Search for the cell housing the specified text and yield its (X, Y) center coordinate. 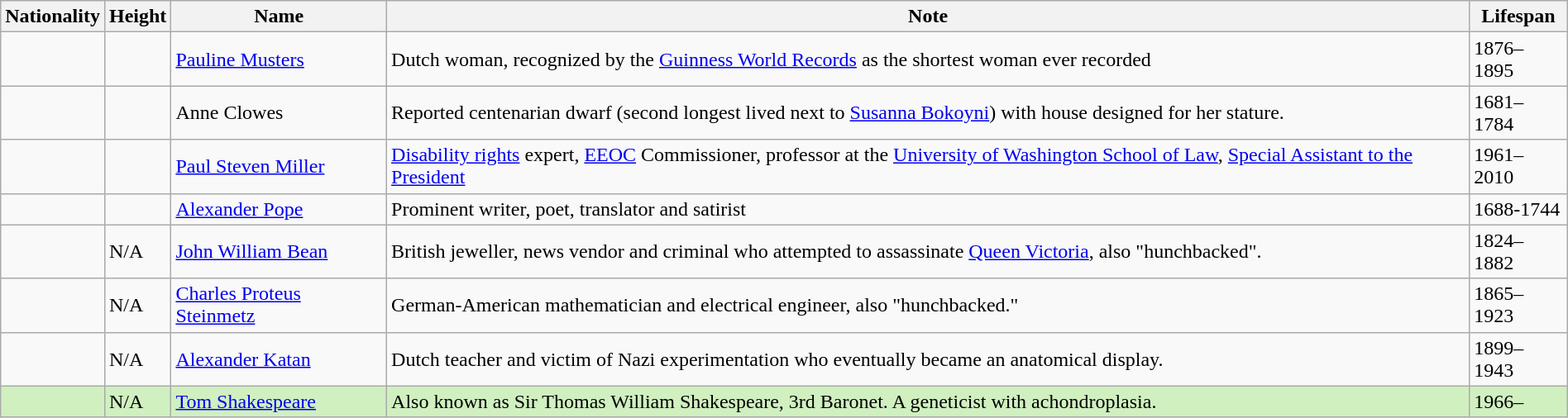
Disability rights expert, EEOC Commissioner, professor at the University of Washington School of Law, Special Assistant to the President (928, 167)
Alexander Pope (280, 209)
1824–1882 (1518, 251)
John William Bean (280, 251)
Reported centenarian dwarf (second longest lived next to Susanna Bokoyni) with house designed for her stature. (928, 112)
Tom Shakespeare (280, 401)
Also known as Sir Thomas William Shakespeare, 3rd Baronet. A geneticist with achondroplasia. (928, 401)
1688-1744 (1518, 209)
Dutch woman, recognized by the Guinness World Records as the shortest woman ever recorded (928, 59)
1961–2010 (1518, 167)
German-American mathematician and electrical engineer, also "hunchbacked." (928, 306)
1865–1923 (1518, 306)
Lifespan (1518, 17)
Note (928, 17)
Alexander Katan (280, 359)
British jeweller, news vendor and criminal who attempted to assassinate Queen Victoria, also "hunchbacked". (928, 251)
Height (137, 17)
Name (280, 17)
Charles Proteus Steinmetz (280, 306)
Paul Steven Miller (280, 167)
Dutch teacher and victim of Nazi experimentation who eventually became an anatomical display. (928, 359)
Anne Clowes (280, 112)
Pauline Musters (280, 59)
1966– (1518, 401)
1899–1943 (1518, 359)
Prominent writer, poet, translator and satirist (928, 209)
1681–1784 (1518, 112)
1876–1895 (1518, 59)
Nationality (53, 17)
